Determine the (x, y) coordinate at the center of the cell enclosing the given text.  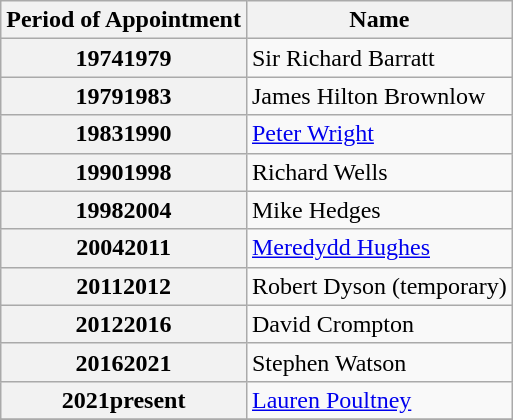
19831990 (124, 134)
Stephen Watson (379, 362)
Sir Richard Barratt (379, 58)
20042011 (124, 248)
Peter Wright (379, 134)
19791983 (124, 96)
20162021 (124, 362)
Robert Dyson (temporary) (379, 286)
2021present (124, 400)
Lauren Poultney (379, 400)
James Hilton Brownlow (379, 96)
Name (379, 20)
Meredydd Hughes (379, 248)
19982004 (124, 210)
20122016 (124, 324)
David Crompton (379, 324)
19741979 (124, 58)
Period of Appointment (124, 20)
20112012 (124, 286)
19901998 (124, 172)
Richard Wells (379, 172)
Mike Hedges (379, 210)
